Capture the cell that displays the provided text and extract its (X, Y) central coordinate. 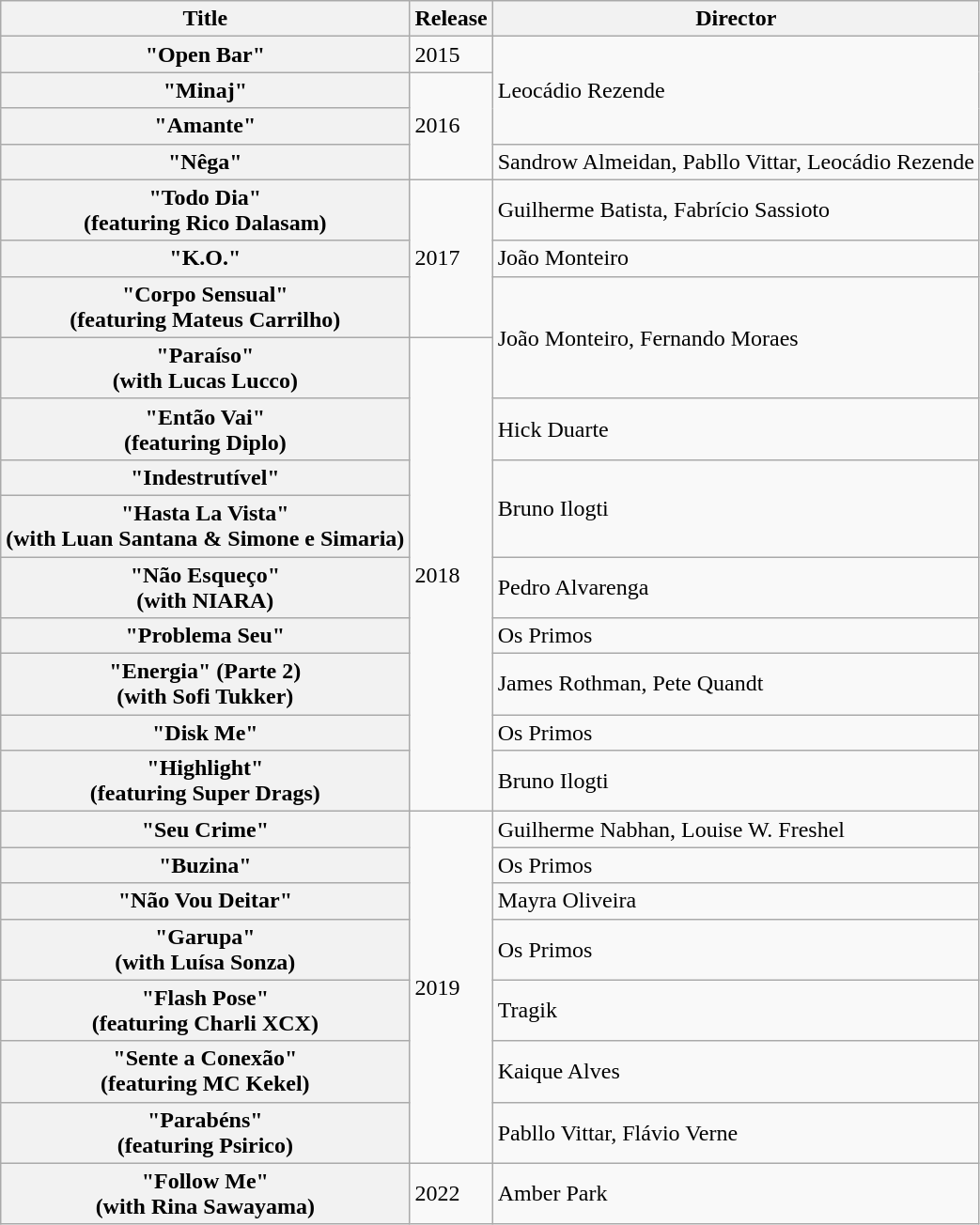
João Monteiro (736, 258)
2016 (451, 126)
Pedro Alvarenga (736, 586)
"Seu Crime" (205, 830)
"Energia" (Parte 2)(with Sofi Tukker) (205, 684)
"Amante" (205, 126)
2015 (451, 54)
Amber Park (736, 1193)
"Não Esqueço"(with NIARA) (205, 586)
2019 (451, 987)
"Garupa"(with Luísa Sonza) (205, 949)
Guilherme Nabhan, Louise W. Freshel (736, 830)
"Problema Seu" (205, 636)
2017 (451, 258)
João Monteiro, Fernando Moraes (736, 337)
Tragik (736, 1011)
Guilherme Batista, Fabrício Sassioto (736, 210)
"Sente a Conexão"(featuring MC Kekel) (205, 1071)
"Todo Dia"(featuring Rico Dalasam) (205, 210)
Leocádio Rezende (736, 90)
"Buzina" (205, 865)
"Indestrutível" (205, 477)
"Nêga" (205, 162)
"Disk Me" (205, 733)
"Hasta La Vista"(with Luan Santana & Simone e Simaria) (205, 526)
"Não Vou Deitar" (205, 901)
Mayra Oliveira (736, 901)
"Follow Me"(with Rina Sawayama) (205, 1193)
Sandrow Almeidan, Pabllo Vittar, Leocádio Rezende (736, 162)
"Parabéns"(featuring Psirico) (205, 1133)
"Highlight"(featuring Super Drags) (205, 782)
Release (451, 19)
Hick Duarte (736, 428)
James Rothman, Pete Quandt (736, 684)
2018 (451, 575)
Title (205, 19)
"K.O." (205, 258)
"Paraíso"(with Lucas Lucco) (205, 368)
Pabllo Vittar, Flávio Verne (736, 1133)
2022 (451, 1193)
"Corpo Sensual"(featuring Mateus Carrilho) (205, 306)
"Open Bar" (205, 54)
Director (736, 19)
Kaique Alves (736, 1071)
"Flash Pose"(featuring Charli XCX) (205, 1011)
"Minaj" (205, 90)
"Então Vai"(featuring Diplo) (205, 428)
